From the cell containing the given text, extract its center point as [x, y] coordinate. 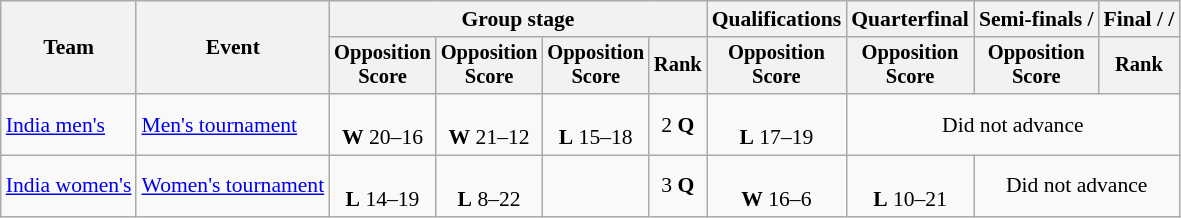
L 10–21 [910, 186]
3 Q [678, 186]
2 Q [678, 124]
W 20–16 [382, 124]
Qualifications [777, 19]
W 16–6 [777, 186]
India women's [69, 186]
L 14–19 [382, 186]
Quarterfinal [910, 19]
Final / / [1140, 19]
Semi-finals / [1036, 19]
L 15–18 [596, 124]
Team [69, 48]
Men's tournament [232, 124]
Event [232, 48]
W 21–12 [490, 124]
Group stage [518, 19]
Women's tournament [232, 186]
L 8–22 [490, 186]
India men's [69, 124]
L 17–19 [777, 124]
